Scan for the cell matching the given text and deliver its [X, Y] coordinate at center. 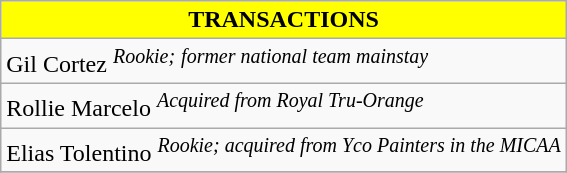
Rollie Marcelo Acquired from Royal Tru-Orange [284, 106]
Gil Cortez Rookie; former national team mainstay [284, 62]
Elias Tolentino Rookie; acquired from Yco Painters in the MICAA [284, 150]
TRANSACTIONS [284, 20]
